Return (x, y) of the center of cell containing provided text 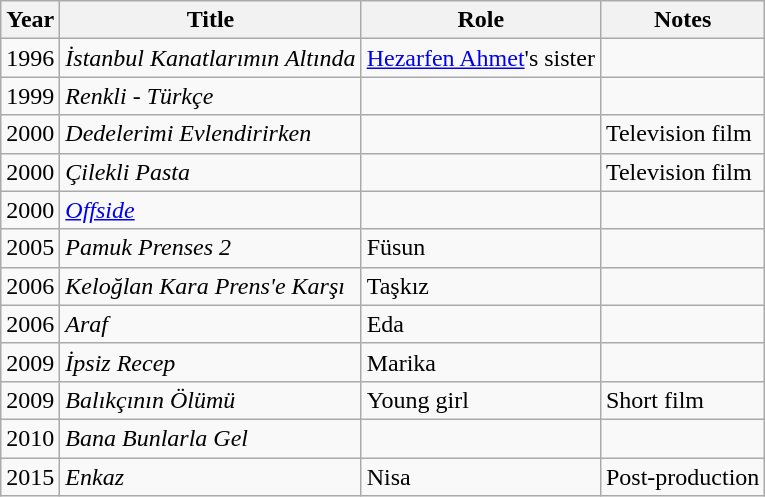
Balıkçının Ölümü (210, 400)
1999 (30, 96)
Eda (480, 324)
Hezarfen Ahmet's sister (480, 58)
1996 (30, 58)
Year (30, 20)
İstanbul Kanatlarımın Altında (210, 58)
Dedelerimi Evlendirirken (210, 134)
Role (480, 20)
2005 (30, 248)
Keloğlan Kara Prens'e Karşı (210, 286)
Bana Bunlarla Gel (210, 438)
Renkli - Türkçe (210, 96)
Çilekli Pasta (210, 172)
Offside (210, 210)
Taşkız (480, 286)
2015 (30, 477)
Marika (480, 362)
Short film (682, 400)
Young girl (480, 400)
Post-production (682, 477)
Nisa (480, 477)
2010 (30, 438)
Title (210, 20)
Füsun (480, 248)
Araf (210, 324)
Pamuk Prenses 2 (210, 248)
Enkaz (210, 477)
Notes (682, 20)
İpsiz Recep (210, 362)
